Return the [x, y] coordinate for the center point of the cell that contains the specified text.  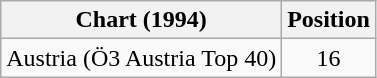
Chart (1994) [142, 20]
Austria (Ö3 Austria Top 40) [142, 58]
Position [329, 20]
16 [329, 58]
